For the text-containing cell, return its midpoint in (x, y) coordinate format. 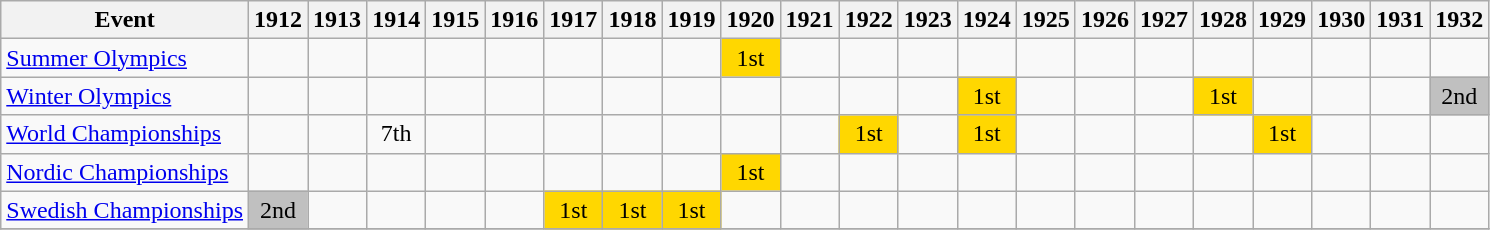
1921 (810, 20)
1926 (1104, 20)
Nordic Championships (125, 172)
Swedish Championships (125, 210)
7th (396, 134)
Event (125, 20)
1925 (1046, 20)
1913 (338, 20)
1912 (278, 20)
1923 (928, 20)
1927 (1164, 20)
1916 (514, 20)
1918 (632, 20)
1928 (1224, 20)
1932 (1460, 20)
Winter Olympics (125, 96)
1920 (750, 20)
1930 (1342, 20)
1924 (986, 20)
1919 (692, 20)
1917 (574, 20)
1931 (1400, 20)
1915 (456, 20)
1922 (868, 20)
1914 (396, 20)
World Championships (125, 134)
Summer Olympics (125, 58)
1929 (1282, 20)
